For the text-containing cell, return its midpoint in [X, Y] coordinate format. 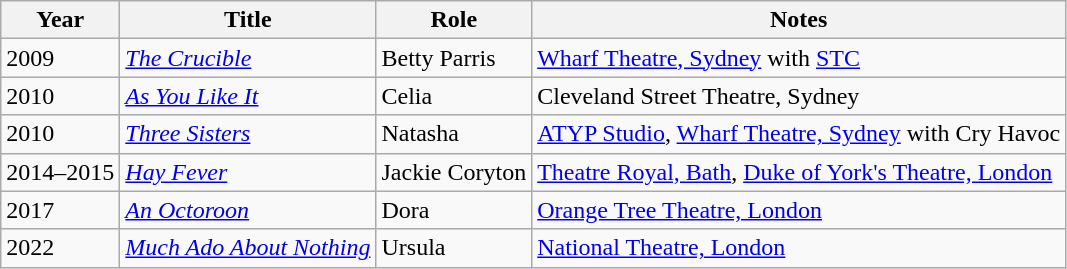
Title [248, 20]
2009 [60, 58]
2014–2015 [60, 172]
The Crucible [248, 58]
2022 [60, 248]
Orange Tree Theatre, London [799, 210]
National Theatre, London [799, 248]
Role [454, 20]
As You Like It [248, 96]
Celia [454, 96]
Three Sisters [248, 134]
Jackie Coryton [454, 172]
Year [60, 20]
Cleveland Street Theatre, Sydney [799, 96]
Theatre Royal, Bath, Duke of York's Theatre, London [799, 172]
Betty Parris [454, 58]
ATYP Studio, Wharf Theatre, Sydney with Cry Havoc [799, 134]
Dora [454, 210]
2017 [60, 210]
An Octoroon [248, 210]
Ursula [454, 248]
Much Ado About Nothing [248, 248]
Notes [799, 20]
Wharf Theatre, Sydney with STC [799, 58]
Hay Fever [248, 172]
Natasha [454, 134]
